Scan for the cell matching the given text and deliver its (X, Y) coordinate at center. 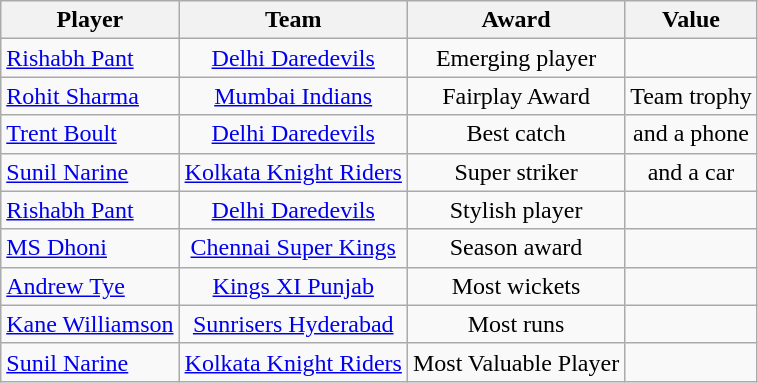
Best catch (516, 134)
Most runs (516, 324)
Most Valuable Player (516, 362)
Rohit Sharma (90, 96)
Team (293, 20)
Value (692, 20)
Chennai Super Kings (293, 248)
Trent Boult (90, 134)
and a car (692, 172)
Award (516, 20)
Season award (516, 248)
Andrew Tye (90, 286)
MS Dhoni (90, 248)
Sunrisers Hyderabad (293, 324)
Fairplay Award (516, 96)
Team trophy (692, 96)
Kings XI Punjab (293, 286)
Emerging player (516, 58)
and a phone (692, 134)
Mumbai Indians (293, 96)
Player (90, 20)
Most wickets (516, 286)
Super striker (516, 172)
Kane Williamson (90, 324)
Stylish player (516, 210)
